Provide the [x, y] coordinate of the cell's center where the given text is located.  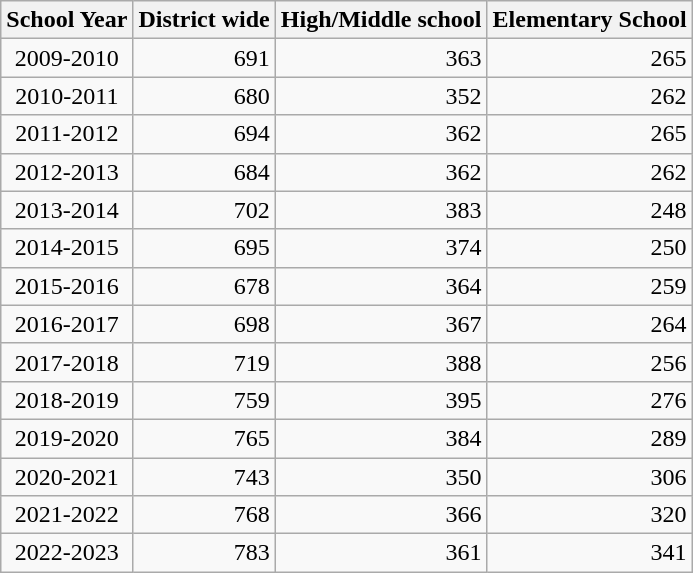
367 [381, 324]
2016-2017 [67, 324]
350 [381, 477]
759 [204, 400]
2012-2013 [67, 172]
765 [204, 438]
364 [381, 286]
388 [381, 362]
702 [204, 210]
719 [204, 362]
2018-2019 [67, 400]
2010-2011 [67, 96]
District wide [204, 20]
352 [381, 96]
743 [204, 477]
395 [381, 400]
2021-2022 [67, 515]
341 [590, 553]
695 [204, 248]
768 [204, 515]
2017-2018 [67, 362]
694 [204, 134]
320 [590, 515]
2014-2015 [67, 248]
2009-2010 [67, 58]
High/Middle school [381, 20]
2022-2023 [67, 553]
256 [590, 362]
366 [381, 515]
259 [590, 286]
248 [590, 210]
276 [590, 400]
250 [590, 248]
2020-2021 [67, 477]
680 [204, 96]
306 [590, 477]
School Year [67, 20]
Elementary School [590, 20]
698 [204, 324]
383 [381, 210]
361 [381, 553]
384 [381, 438]
684 [204, 172]
363 [381, 58]
2011-2012 [67, 134]
2013-2014 [67, 210]
691 [204, 58]
2015-2016 [67, 286]
264 [590, 324]
374 [381, 248]
678 [204, 286]
2019-2020 [67, 438]
783 [204, 553]
289 [590, 438]
